Locate the cell with the specified text and output its (X, Y) center coordinate. 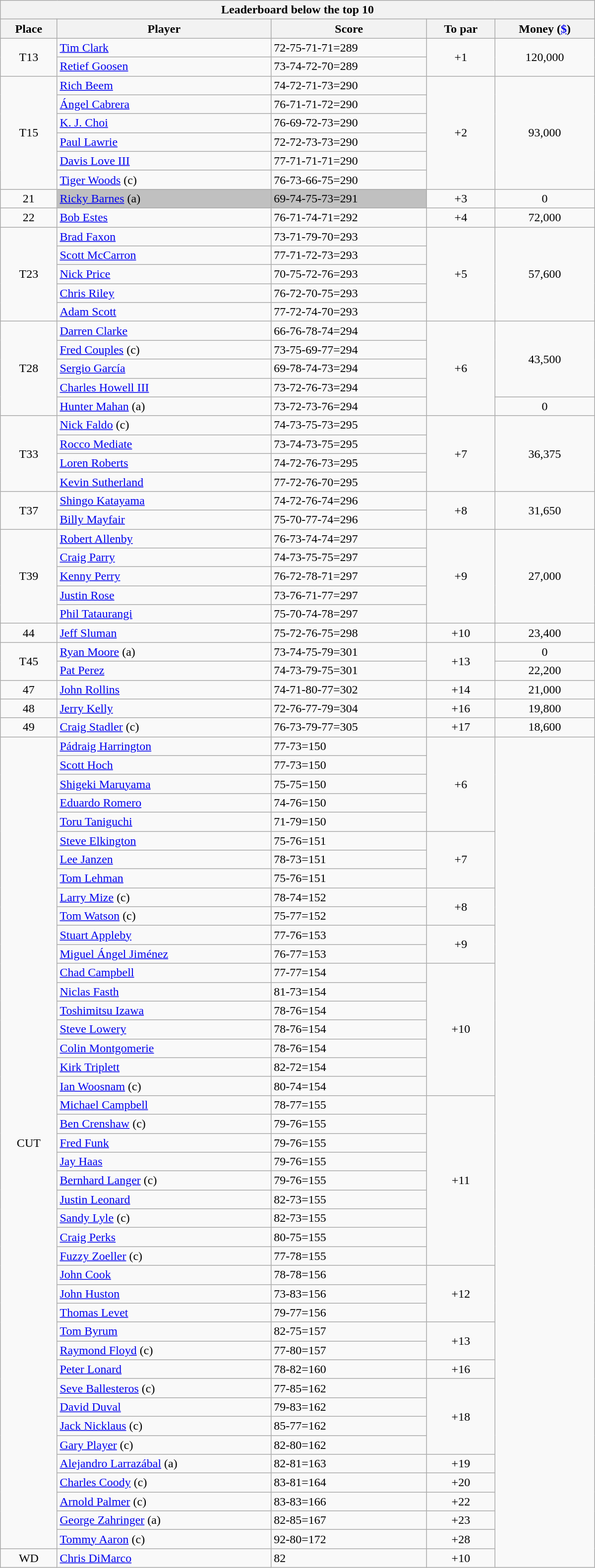
Jeff Sluman (164, 633)
Lee Janzen (164, 860)
K. J. Choi (164, 123)
77-76=153 (349, 935)
+2 (461, 132)
+19 (461, 1464)
Leaderboard below the top 10 (297, 10)
Tom Watson (c) (164, 916)
Nick Price (164, 274)
78-78=156 (349, 1275)
Peter Lonard (164, 1369)
Kirk Triplett (164, 1067)
T39 (29, 576)
75-75=150 (349, 784)
74-76=150 (349, 803)
David Duval (164, 1407)
+14 (461, 690)
80-74=154 (349, 1086)
Tom Lehman (164, 878)
31,650 (544, 510)
Tim Clark (164, 48)
Place (29, 29)
Rich Beem (164, 85)
76-71-74-71=292 (349, 217)
+11 (461, 1181)
78-74=152 (349, 897)
74-71-80-77=302 (349, 690)
77-72-74-70=293 (349, 312)
77-71-72-73=293 (349, 255)
Ricky Barnes (a) (164, 198)
Jerry Kelly (164, 708)
Justin Leonard (164, 1199)
Craig Stadler (c) (164, 727)
72-72-73-73=290 (349, 142)
78-82=160 (349, 1369)
Larry Mize (c) (164, 897)
Pádraig Harrington (164, 746)
77-85=162 (349, 1388)
George Zahringer (a) (164, 1520)
69-78-74-73=294 (349, 369)
Alejandro Larrazábal (a) (164, 1464)
Craig Parry (164, 558)
70-75-72-76=293 (349, 274)
Hunter Mahan (a) (164, 406)
73-72-76-73=294 (349, 387)
Gary Player (c) (164, 1445)
85-77=162 (349, 1426)
Charles Coody (c) (164, 1483)
Ángel Cabrera (164, 104)
Tommy Aaron (c) (164, 1539)
Shigeki Maruyama (164, 784)
+4 (461, 217)
+23 (461, 1520)
To par (461, 29)
47 (29, 690)
Billy Mayfair (164, 519)
Kevin Sutherland (164, 482)
+3 (461, 198)
79-77=156 (349, 1313)
Sergio García (164, 369)
71-79=150 (349, 821)
Raymond Floyd (c) (164, 1350)
44 (29, 633)
74-72-71-73=290 (349, 85)
18,600 (544, 727)
Craig Perks (164, 1237)
19,800 (544, 708)
78-77=155 (349, 1105)
John Huston (164, 1294)
21 (29, 198)
76-72-70-75=293 (349, 293)
73-71-79-70=293 (349, 237)
Fred Couples (c) (164, 350)
Justin Rose (164, 595)
82-85=167 (349, 1520)
Loren Roberts (164, 463)
81-73=154 (349, 992)
23,400 (544, 633)
75-77=152 (349, 916)
77-78=155 (349, 1256)
77-72-76-70=295 (349, 482)
76-73-66-75=290 (349, 180)
+22 (461, 1502)
120,000 (544, 57)
Chad Campbell (164, 973)
Chris Riley (164, 293)
Toru Taniguchi (164, 821)
73-75-69-77=294 (349, 350)
Ryan Moore (a) (164, 652)
Money ($) (544, 29)
T15 (29, 132)
36,375 (544, 453)
T33 (29, 453)
T13 (29, 57)
74-72-76-74=296 (349, 501)
79-83=162 (349, 1407)
Michael Campbell (164, 1105)
69-74-75-73=291 (349, 198)
80-75=155 (349, 1237)
Steve Lowery (164, 1029)
83-81=164 (349, 1483)
74-73-75-73=295 (349, 425)
Ben Crenshaw (c) (164, 1124)
Miguel Ángel Jiménez (164, 954)
Niclas Fasth (164, 992)
43,500 (544, 359)
Bob Estes (164, 217)
78-73=151 (349, 860)
77-71-71-71=290 (349, 161)
49 (29, 727)
T37 (29, 510)
WD (29, 1558)
Seve Ballesteros (c) (164, 1388)
Chris DiMarco (164, 1558)
+5 (461, 274)
Fuzzy Zoeller (c) (164, 1256)
82-80=162 (349, 1445)
Sandy Lyle (c) (164, 1218)
Kenny Perry (164, 576)
Charles Howell III (164, 387)
Paul Lawrie (164, 142)
74-72-76-73=295 (349, 463)
T23 (29, 274)
77-77=154 (349, 973)
Scott Hoch (164, 765)
Jay Haas (164, 1162)
74-73-75-75=297 (349, 558)
72-75-71-71=289 (349, 48)
75-72-76-75=298 (349, 633)
73-83=156 (349, 1294)
Toshimitsu Izawa (164, 1010)
21,000 (544, 690)
Bernhard Langer (c) (164, 1181)
76-73-74-74=297 (349, 538)
Brad Faxon (164, 237)
72-76-77-79=304 (349, 708)
Fred Funk (164, 1142)
82-81=163 (349, 1464)
73-76-71-77=297 (349, 595)
Robert Allenby (164, 538)
74-73-79-75=301 (349, 671)
Retief Goosen (164, 66)
22 (29, 217)
82-75=157 (349, 1331)
T28 (29, 369)
92-80=172 (349, 1539)
Rocco Mediate (164, 444)
T45 (29, 661)
83-83=166 (349, 1502)
Adam Scott (164, 312)
22,200 (544, 671)
John Cook (164, 1275)
48 (29, 708)
Arnold Palmer (c) (164, 1502)
Stuart Appleby (164, 935)
Eduardo Romero (164, 803)
Ian Woosnam (c) (164, 1086)
77-80=157 (349, 1350)
John Rollins (164, 690)
Tom Byrum (164, 1331)
Player (164, 29)
66-76-78-74=294 (349, 331)
72,000 (544, 217)
73-72-73-76=294 (349, 406)
Pat Perez (164, 671)
CUT (29, 1143)
75-70-74-78=297 (349, 614)
76-72-78-71=297 (349, 576)
76-77=153 (349, 954)
73-74-75-79=301 (349, 652)
+12 (461, 1294)
Score (349, 29)
+20 (461, 1483)
76-71-71-72=290 (349, 104)
93,000 (544, 132)
Colin Montgomerie (164, 1048)
73-74-73-75=295 (349, 444)
82-72=154 (349, 1067)
73-74-72-70=289 (349, 66)
57,600 (544, 274)
Thomas Levet (164, 1313)
76-69-72-73=290 (349, 123)
Phil Tataurangi (164, 614)
Shingo Katayama (164, 501)
+28 (461, 1539)
Jack Nicklaus (c) (164, 1426)
Scott McCarron (164, 255)
76-73-79-77=305 (349, 727)
+1 (461, 57)
+17 (461, 727)
Nick Faldo (c) (164, 425)
Davis Love III (164, 161)
82 (349, 1558)
27,000 (544, 576)
Tiger Woods (c) (164, 180)
Darren Clarke (164, 331)
+18 (461, 1416)
Steve Elkington (164, 841)
75-70-77-74=296 (349, 519)
